Capture the cell that displays the provided text and extract its (x, y) central coordinate. 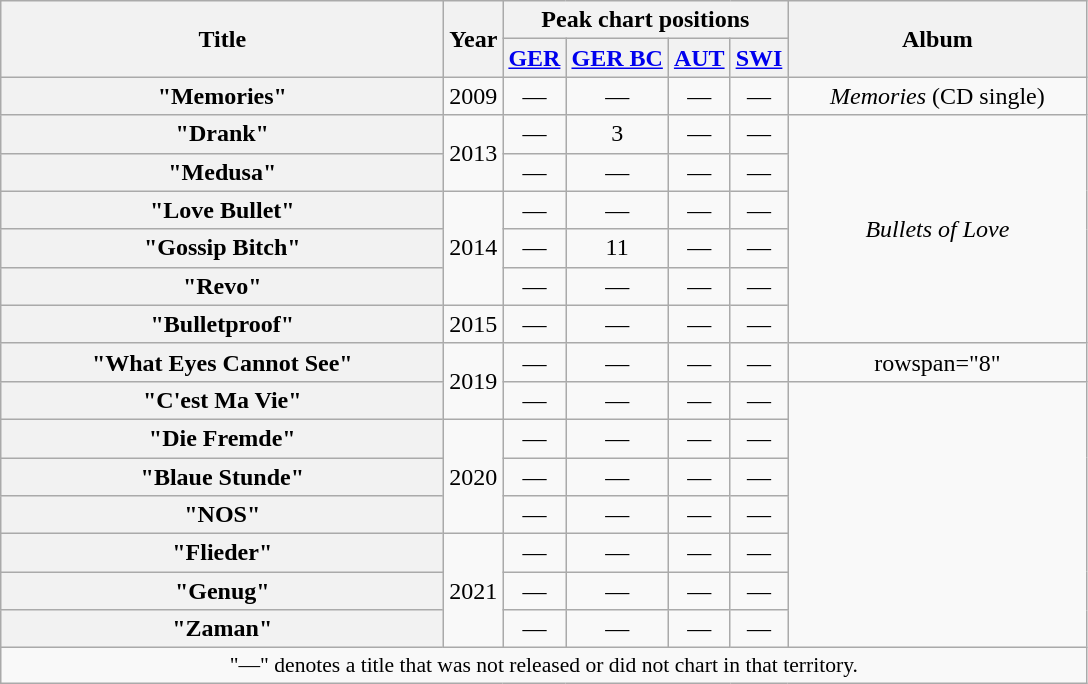
2013 (474, 153)
2014 (474, 248)
AUT (699, 58)
"Die Fremde" (222, 438)
"Zaman" (222, 629)
"C'est Ma Vie" (222, 400)
2020 (474, 476)
"Genug" (222, 591)
Peak chart positions (646, 20)
2019 (474, 381)
Album (938, 39)
rowspan="8" (938, 362)
"Medusa" (222, 172)
"Memories" (222, 96)
11 (617, 248)
"Flieder" (222, 553)
"Bulletproof" (222, 324)
Bullets of Love (938, 229)
2015 (474, 324)
Year (474, 39)
"—" denotes a title that was not released or did not chart in that territory. (544, 666)
SWI (759, 58)
"NOS" (222, 515)
"What Eyes Cannot See" (222, 362)
3 (617, 134)
"Gossip Bitch" (222, 248)
Memories (CD single) (938, 96)
"Love Bullet" (222, 210)
GER BC (617, 58)
"Revo" (222, 286)
GER (534, 58)
2009 (474, 96)
Title (222, 39)
"Drank" (222, 134)
"Blaue Stunde" (222, 477)
2021 (474, 591)
